Search for the cell housing the specified text and yield its (x, y) center coordinate. 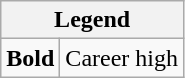
Bold (30, 58)
Career high (122, 58)
Legend (92, 20)
